Identify which cell holds the provided text, then report its (x, y) central coordinate. 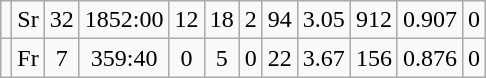
94 (280, 20)
156 (374, 58)
Sr (28, 20)
12 (186, 20)
7 (62, 58)
2 (250, 20)
32 (62, 20)
3.67 (324, 58)
3.05 (324, 20)
18 (222, 20)
0.907 (430, 20)
912 (374, 20)
22 (280, 58)
359:40 (124, 58)
Fr (28, 58)
0.876 (430, 58)
5 (222, 58)
1852:00 (124, 20)
